Detect which cell encompasses the target text, then output its (x, y) center coordinate. 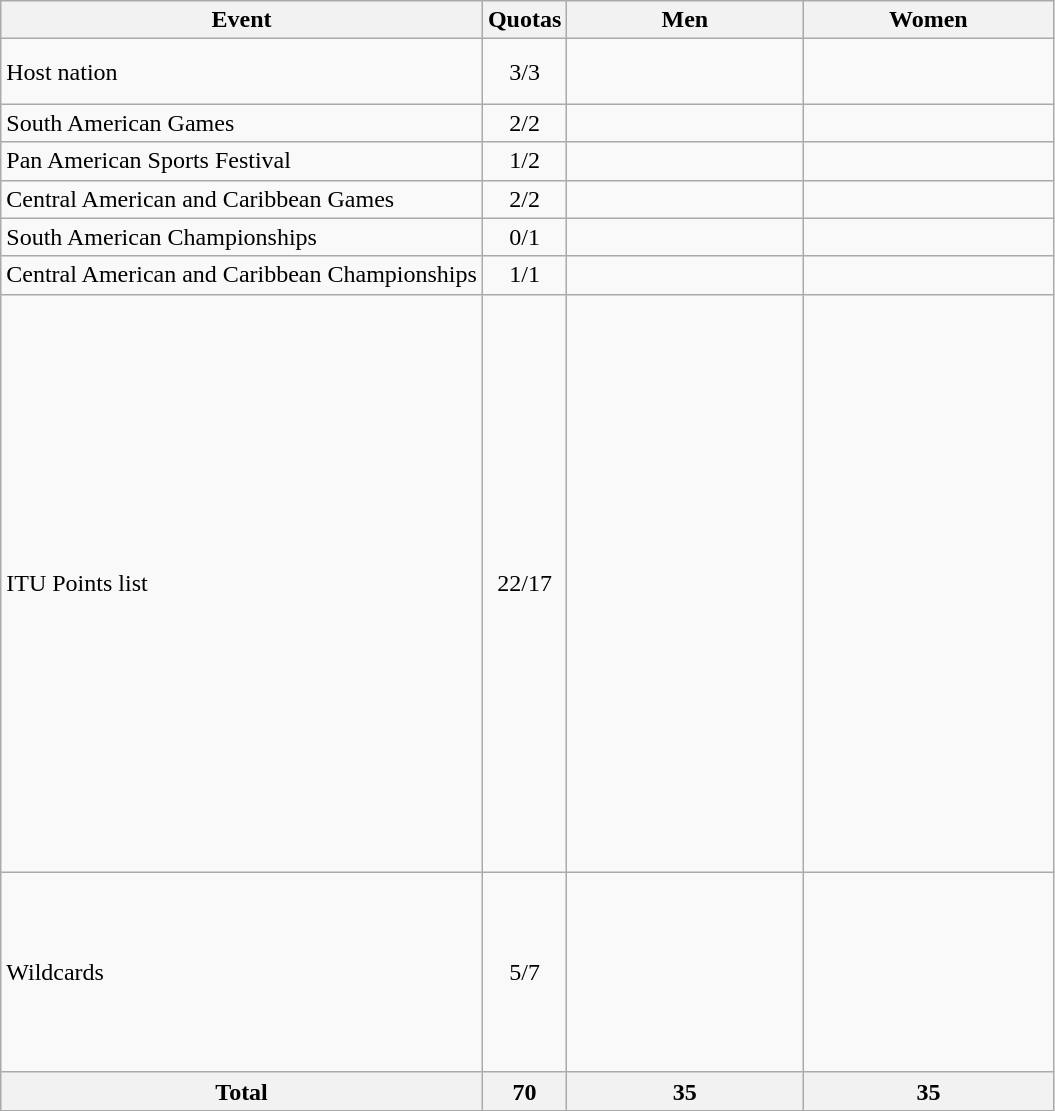
Event (242, 20)
Men (685, 20)
Pan American Sports Festival (242, 161)
Central American and Caribbean Championships (242, 275)
3/3 (524, 72)
Women (928, 20)
Central American and Caribbean Games (242, 199)
Quotas (524, 20)
Wildcards (242, 972)
1/1 (524, 275)
South American Games (242, 123)
South American Championships (242, 237)
ITU Points list (242, 583)
0/1 (524, 237)
1/2 (524, 161)
Host nation (242, 72)
5/7 (524, 972)
Total (242, 1091)
70 (524, 1091)
22/17 (524, 583)
